Return [x, y] of the center of cell containing provided text 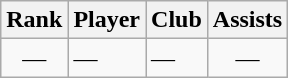
Assists [247, 20]
Rank [34, 20]
Player [107, 20]
Club [177, 20]
